Scan for the cell matching the given text and deliver its (x, y) coordinate at center. 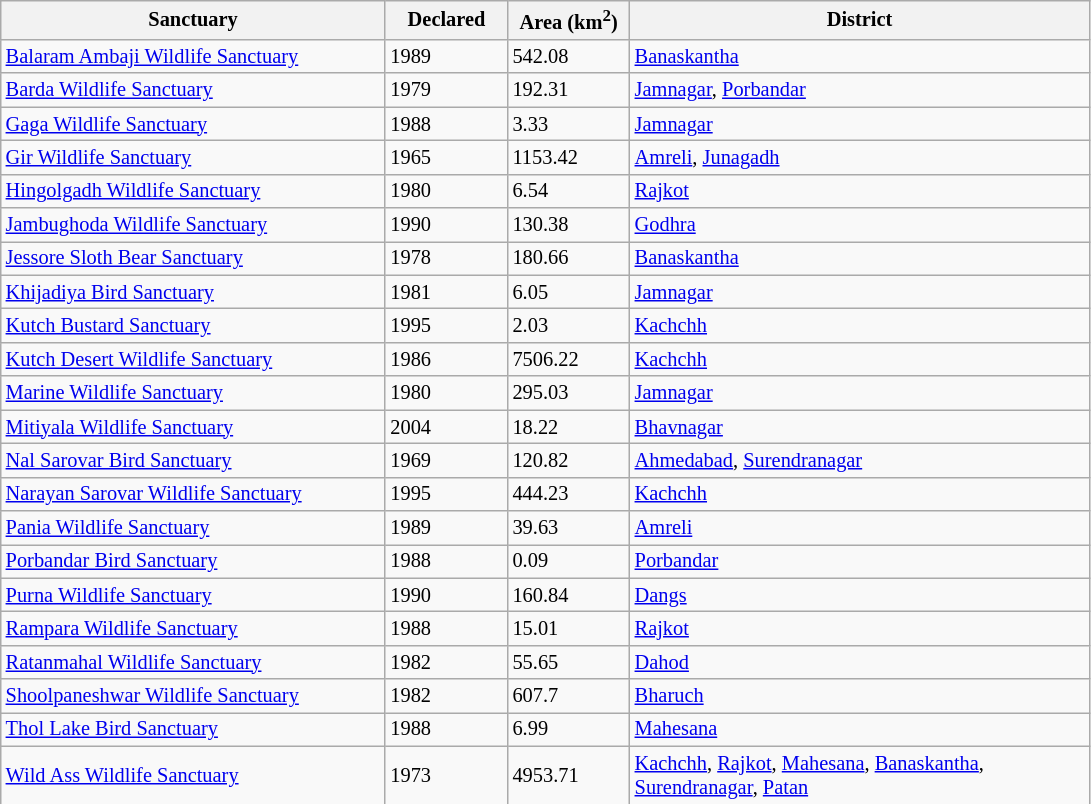
192.31 (569, 90)
Mitiyala Wildlife Sanctuary (194, 427)
Ratanmahal Wildlife Sanctuary (194, 662)
39.63 (569, 527)
Kutch Bustard Sanctuary (194, 326)
Nal Sarovar Bird Sanctuary (194, 460)
180.66 (569, 258)
6.54 (569, 191)
Jessore Sloth Bear Sanctuary (194, 258)
542.08 (569, 56)
1153.42 (569, 157)
160.84 (569, 595)
444.23 (569, 494)
Barda Wildlife Sanctuary (194, 90)
1965 (446, 157)
1978 (446, 258)
Jambughoda Wildlife Sanctuary (194, 225)
Declared (446, 20)
Mahesana (860, 729)
55.65 (569, 662)
Area (km2) (569, 20)
Amreli (860, 527)
Kachchh, Rajkot, Mahesana, Banaskantha, Surendranagar, Patan (860, 775)
15.01 (569, 628)
Bhavnagar (860, 427)
0.09 (569, 561)
1973 (446, 775)
Shoolpaneshwar Wildlife Sanctuary (194, 696)
Thol Lake Bird Sanctuary (194, 729)
Ahmedabad, Surendranagar (860, 460)
607.7 (569, 696)
Amreli, Junagadh (860, 157)
Porbandar Bird Sanctuary (194, 561)
120.82 (569, 460)
18.22 (569, 427)
District (860, 20)
Jamnagar, Porbandar (860, 90)
Sanctuary (194, 20)
Balaram Ambaji Wildlife Sanctuary (194, 56)
Gaga Wildlife Sanctuary (194, 124)
Purna Wildlife Sanctuary (194, 595)
1979 (446, 90)
3.33 (569, 124)
Khijadiya Bird Sanctuary (194, 292)
Godhra (860, 225)
Gir Wildlife Sanctuary (194, 157)
Pania Wildlife Sanctuary (194, 527)
Hingolgadh Wildlife Sanctuary (194, 191)
Porbandar (860, 561)
Dangs (860, 595)
130.38 (569, 225)
7506.22 (569, 359)
Narayan Sarovar Wildlife Sanctuary (194, 494)
1981 (446, 292)
4953.71 (569, 775)
Wild Ass Wildlife Sanctuary (194, 775)
6.05 (569, 292)
Bharuch (860, 696)
Rampara Wildlife Sanctuary (194, 628)
Kutch Desert Wildlife Sanctuary (194, 359)
295.03 (569, 393)
Dahod (860, 662)
Marine Wildlife Sanctuary (194, 393)
1969 (446, 460)
2.03 (569, 326)
1986 (446, 359)
2004 (446, 427)
6.99 (569, 729)
